Locate the cell with the specified text and output its [X, Y] center coordinate. 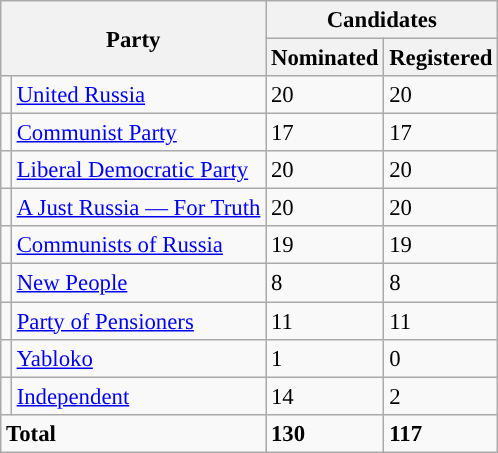
130 [325, 433]
United Russia [138, 95]
0 [441, 358]
2 [441, 396]
14 [325, 396]
1 [325, 358]
117 [441, 433]
New People [138, 283]
Communist Party [138, 133]
Independent [138, 396]
Communists of Russia [138, 245]
Party [134, 38]
A Just Russia — For Truth [138, 208]
Liberal Democratic Party [138, 170]
Total [134, 433]
Yabloko [138, 358]
Nominated [325, 58]
Candidates [382, 20]
Registered [441, 58]
Party of Pensioners [138, 321]
